From the cell containing the given text, extract its center point as (x, y) coordinate. 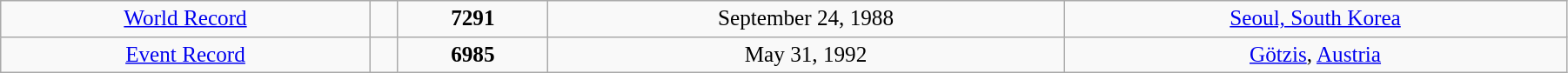
Event Record (185, 55)
September 24, 1988 (806, 19)
7291 (472, 19)
Seoul, South Korea (1316, 19)
6985 (472, 55)
World Record (185, 19)
May 31, 1992 (806, 55)
Götzis, Austria (1316, 55)
